Return (x, y) of the center of cell containing provided text 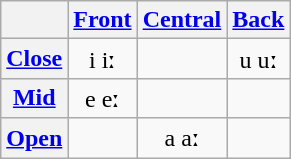
Open (34, 138)
Back (258, 20)
e eː (102, 98)
u uː (258, 59)
Front (102, 20)
i iː (102, 59)
Central (182, 20)
Mid (34, 98)
Close (34, 59)
a aː (182, 138)
